Return [x, y] of the center of cell containing provided text 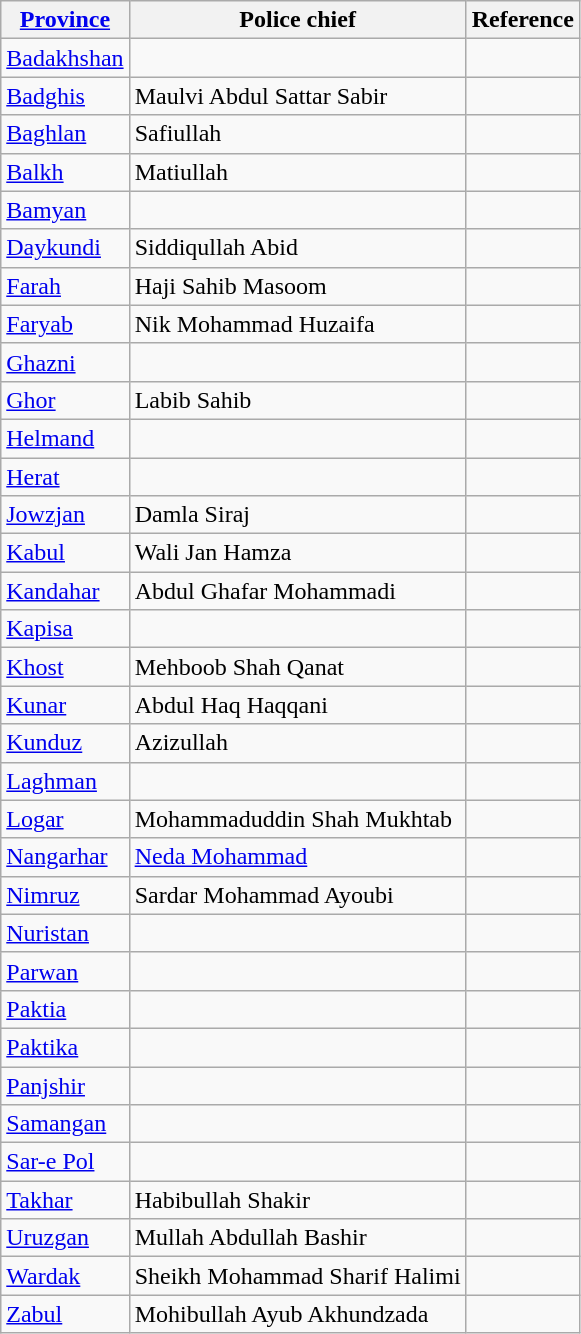
Paktia [65, 1009]
Helmand [65, 438]
Parwan [65, 971]
Labib Sahib [298, 400]
Faryab [65, 324]
Reference [522, 20]
Laghman [65, 781]
Mullah Abdullah Bashir [298, 1238]
Safiullah [298, 134]
Paktika [65, 1047]
Daykundi [65, 248]
Sheikh Mohammad Sharif Halimi [298, 1276]
Maulvi Abdul Sattar Sabir [298, 96]
Province [65, 20]
Sar-e Pol [65, 1162]
Kapisa [65, 629]
Kandahar [65, 591]
Zabul [65, 1314]
Balkh [65, 172]
Herat [65, 477]
Takhar [65, 1200]
Wali Jan Hamza [298, 553]
Ghor [65, 400]
Nangarhar [65, 857]
Jowzjan [65, 515]
Nik Mohammad Huzaifa [298, 324]
Samangan [65, 1124]
Neda Mohammad [298, 857]
Matiullah [298, 172]
Badakhshan [65, 58]
Nimruz [65, 895]
Kunduz [65, 743]
Kabul [65, 553]
Azizullah [298, 743]
Habibullah Shakir [298, 1200]
Mohammaduddin Shah Mukhtab [298, 819]
Panjshir [65, 1085]
Abdul Haq Haqqani [298, 705]
Siddiqullah Abid [298, 248]
Mehboob Shah Qanat [298, 667]
Khost [65, 667]
Kunar [65, 705]
Baghlan [65, 134]
Wardak [65, 1276]
Sardar Mohammad Ayoubi [298, 895]
Badghis [65, 96]
Abdul Ghafar Mohammadi [298, 591]
Damla Siraj [298, 515]
Haji Sahib Masoom [298, 286]
Bamyan [65, 210]
Farah [65, 286]
Logar [65, 819]
Mohibullah Ayub Akhundzada [298, 1314]
Ghazni [65, 362]
Police chief [298, 20]
Uruzgan [65, 1238]
Nuristan [65, 933]
